Locate the cell with the specified text and output its [X, Y] center coordinate. 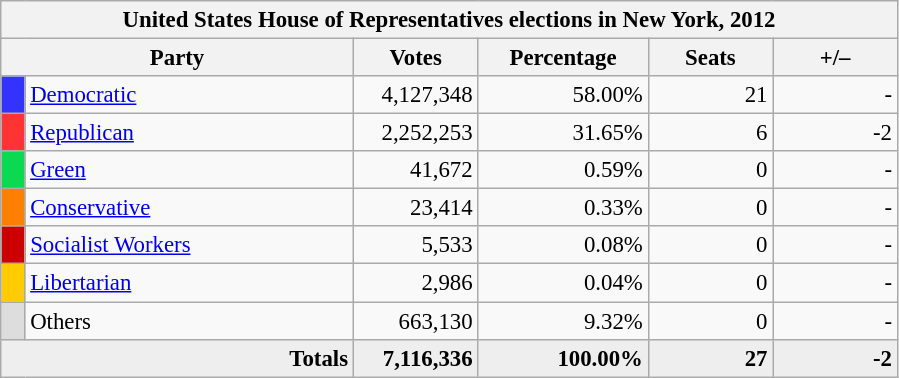
0.08% [563, 245]
United States House of Representatives elections in New York, 2012 [450, 20]
Republican [189, 133]
0.33% [563, 208]
0.04% [563, 283]
Party [178, 58]
Votes [416, 58]
663,130 [416, 321]
Others [189, 321]
Percentage [563, 58]
Libertarian [189, 283]
Green [189, 170]
Totals [178, 358]
9.32% [563, 321]
27 [710, 358]
6 [710, 133]
2,252,253 [416, 133]
100.00% [563, 358]
58.00% [563, 95]
Conservative [189, 208]
4,127,348 [416, 95]
31.65% [563, 133]
7,116,336 [416, 358]
+/– [836, 58]
0.59% [563, 170]
5,533 [416, 245]
23,414 [416, 208]
Seats [710, 58]
Democratic [189, 95]
41,672 [416, 170]
21 [710, 95]
2,986 [416, 283]
Socialist Workers [189, 245]
